Return [x, y] of the center of cell containing provided text 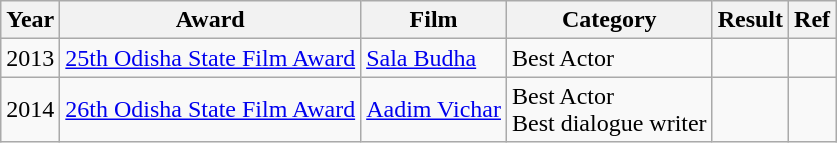
2014 [30, 110]
2013 [30, 58]
25th Odisha State Film Award [210, 58]
Best Actor Best dialogue writer [609, 110]
Ref [812, 20]
Award [210, 20]
Year [30, 20]
Film [434, 20]
Category [609, 20]
Result [750, 20]
Best Actor [609, 58]
26th Odisha State Film Award [210, 110]
Sala Budha [434, 58]
Aadim Vichar [434, 110]
